Provide the (X, Y) coordinate of the cell's center where the given text is located.  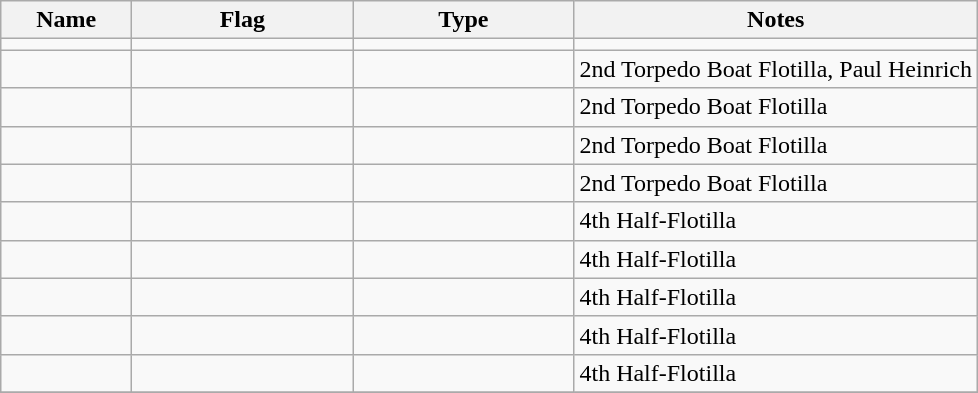
Name (66, 20)
2nd Torpedo Boat Flotilla, Paul Heinrich (776, 69)
Type (464, 20)
Flag (242, 20)
Notes (776, 20)
